Return [X, Y] of the center of cell containing provided text 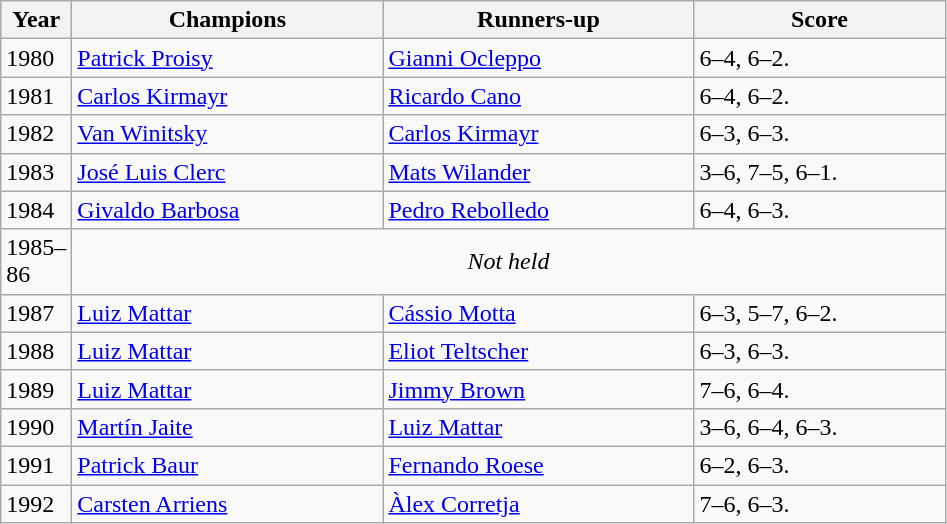
Not held [508, 262]
1984 [36, 210]
Givaldo Barbosa [228, 210]
6–2, 6–3. [820, 465]
Àlex Corretja [538, 503]
Eliot Teltscher [538, 351]
1982 [36, 134]
Score [820, 20]
Mats Wilander [538, 172]
Patrick Baur [228, 465]
3–6, 6–4, 6–3. [820, 427]
Patrick Proisy [228, 58]
Champions [228, 20]
3–6, 7–5, 6–1. [820, 172]
1992 [36, 503]
Year [36, 20]
Jimmy Brown [538, 389]
Ricardo Cano [538, 96]
Carsten Arriens [228, 503]
7–6, 6–4. [820, 389]
Fernando Roese [538, 465]
6–4, 6–3. [820, 210]
Cássio Motta [538, 313]
Pedro Rebolledo [538, 210]
1987 [36, 313]
1988 [36, 351]
1980 [36, 58]
1985–86 [36, 262]
1981 [36, 96]
1990 [36, 427]
1991 [36, 465]
Runners-up [538, 20]
Van Winitsky [228, 134]
José Luis Clerc [228, 172]
6–3, 5–7, 6–2. [820, 313]
1989 [36, 389]
7–6, 6–3. [820, 503]
Martín Jaite [228, 427]
Gianni Ocleppo [538, 58]
1983 [36, 172]
